Pinpoint the cell where the given text exists, returning its (X, Y) midpoint coordinate. 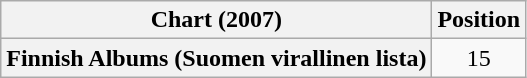
Finnish Albums (Suomen virallinen lista) (216, 58)
15 (479, 58)
Chart (2007) (216, 20)
Position (479, 20)
